Return [X, Y] of the center of cell containing provided text 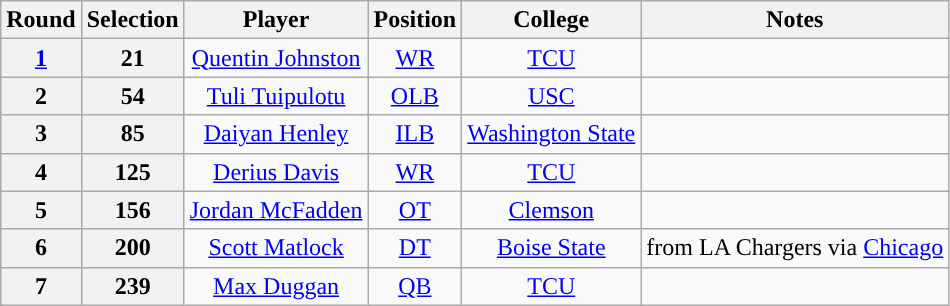
7 [41, 286]
OLB [415, 96]
Jordan McFadden [276, 210]
Position [415, 20]
Washington State [552, 134]
Tuli Tuipulotu [276, 96]
54 [132, 96]
QB [415, 286]
Round [41, 20]
125 [132, 172]
Scott Matlock [276, 248]
College [552, 20]
5 [41, 210]
Max Duggan [276, 286]
3 [41, 134]
USC [552, 96]
ILB [415, 134]
2 [41, 96]
Notes [795, 20]
239 [132, 286]
156 [132, 210]
DT [415, 248]
OT [415, 210]
Clemson [552, 210]
21 [132, 58]
Boise State [552, 248]
Daiyan Henley [276, 134]
200 [132, 248]
6 [41, 248]
Player [276, 20]
1 [41, 58]
85 [132, 134]
Selection [132, 20]
Quentin Johnston [276, 58]
from LA Chargers via Chicago [795, 248]
4 [41, 172]
Derius Davis [276, 172]
